Return the (X, Y) coordinate for the center point of the cell that contains the specified text.  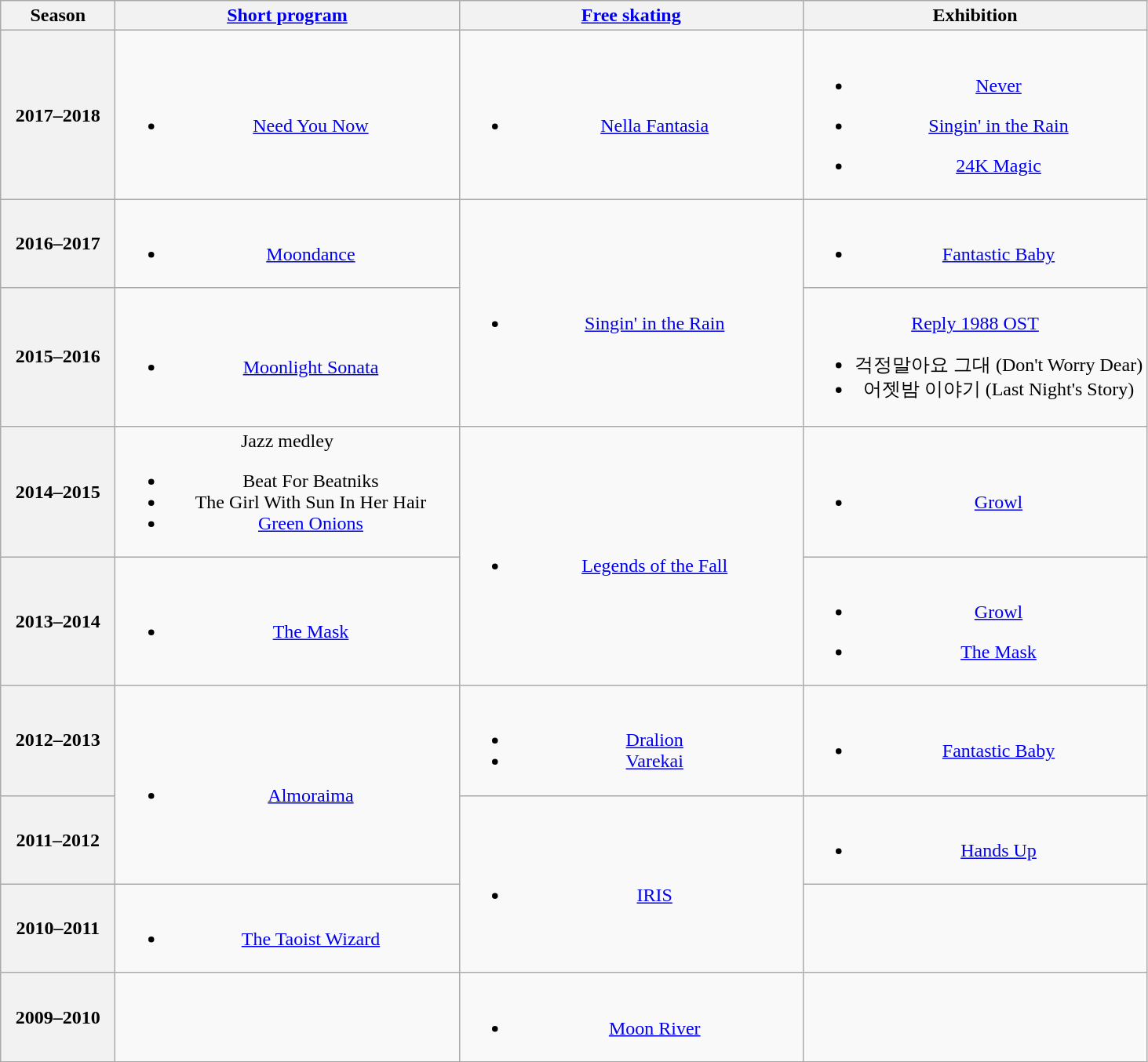
2014–2015 (58, 491)
Exhibition (975, 16)
DralionVarekai (631, 740)
2011–2012 (58, 839)
Free skating (631, 16)
2016–2017 (58, 243)
2015–2016 (58, 357)
2017–2018 (58, 115)
Need You Now (287, 115)
Singin' in the Rain (631, 312)
Legends of the Fall (631, 555)
2012–2013 (58, 740)
Growl The Mask (975, 621)
Moon River (631, 1017)
Growl (975, 491)
Jazz medleyBeat For Beatniks The Girl With Sun In Her Hair Green Onions (287, 491)
The Mask (287, 621)
Moonlight Sonata (287, 357)
IRIS (631, 884)
Reply 1988 OST걱정말아요 그대 (Don't Worry Dear) 어젯밤 이야기 (Last Night's Story) (975, 357)
Season (58, 16)
Nella Fantasia (631, 115)
2013–2014 (58, 621)
Almoraima (287, 784)
Hands Up (975, 839)
Moondance (287, 243)
Short program (287, 16)
2010–2011 (58, 929)
Never Singin' in the Rain 24K Magic (975, 115)
The Taoist Wizard (287, 929)
2009–2010 (58, 1017)
